For the text-containing cell, return its midpoint in [x, y] coordinate format. 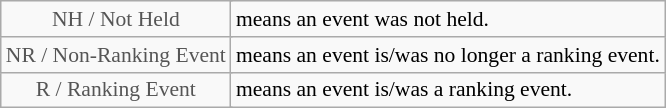
means an event is/was no longer a ranking event. [448, 55]
means an event is/was a ranking event. [448, 90]
NH / Not Held [116, 19]
means an event was not held. [448, 19]
R / Ranking Event [116, 90]
NR / Non-Ranking Event [116, 55]
